For the text-containing cell, return its midpoint in (x, y) coordinate format. 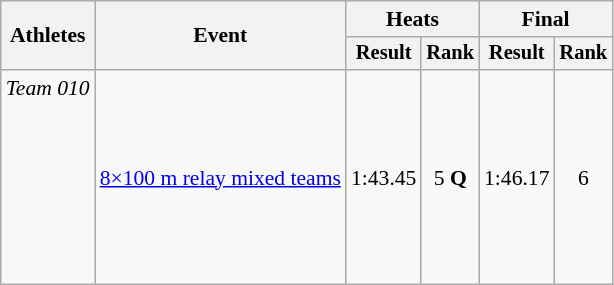
1:43.45 (384, 177)
1:46.17 (516, 177)
8×100 m relay mixed teams (220, 177)
Event (220, 36)
Team 010 (48, 177)
5 Q (450, 177)
6 (584, 177)
Final (546, 19)
Heats (412, 19)
Athletes (48, 36)
